Output the [x, y] coordinate of the center of the cell containing the given text.  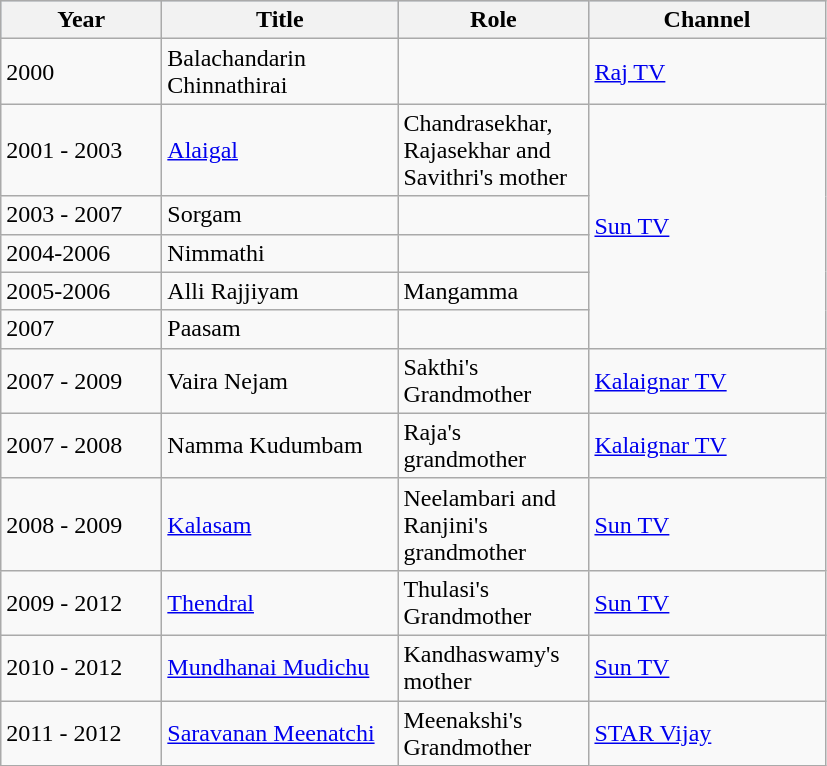
Thulasi's Grandmother [494, 602]
2005-2006 [82, 291]
Saravanan Meenatchi [280, 732]
STAR Vijay [707, 732]
Role [494, 20]
Alli Rajjiyam [280, 291]
2009 - 2012 [82, 602]
Sakthi's Grandmother [494, 380]
2010 - 2012 [82, 668]
2000 [82, 72]
2004-2006 [82, 253]
Balachandarin Chinnathirai [280, 72]
2011 - 2012 [82, 732]
Meenakshi's Grandmother [494, 732]
Channel [707, 20]
Mundhanai Mudichu [280, 668]
Mangamma [494, 291]
Thendral [280, 602]
Nimmathi [280, 253]
2001 - 2003 [82, 150]
Kandhaswamy's mother [494, 668]
2008 - 2009 [82, 524]
Neelambari and Ranjini's grandmother [494, 524]
2007 - 2008 [82, 446]
Chandrasekhar, Rajasekhar and Savithri's mother [494, 150]
Raj TV [707, 72]
Title [280, 20]
Namma Kudumbam [280, 446]
Vaira Nejam [280, 380]
Sorgam [280, 215]
2003 - 2007 [82, 215]
Paasam [280, 329]
Year [82, 20]
2007 [82, 329]
Raja's grandmother [494, 446]
2007 - 2009 [82, 380]
Alaigal [280, 150]
Kalasam [280, 524]
